Detect which cell encompasses the target text, then output its (x, y) center coordinate. 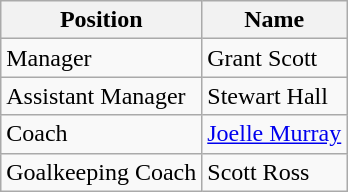
Stewart Hall (274, 96)
Assistant Manager (102, 96)
Position (102, 20)
Goalkeeping Coach (102, 172)
Scott Ross (274, 172)
Name (274, 20)
Manager (102, 58)
Joelle Murray (274, 134)
Coach (102, 134)
Grant Scott (274, 58)
